Pinpoint the cell where the given text exists, returning its [x, y] midpoint coordinate. 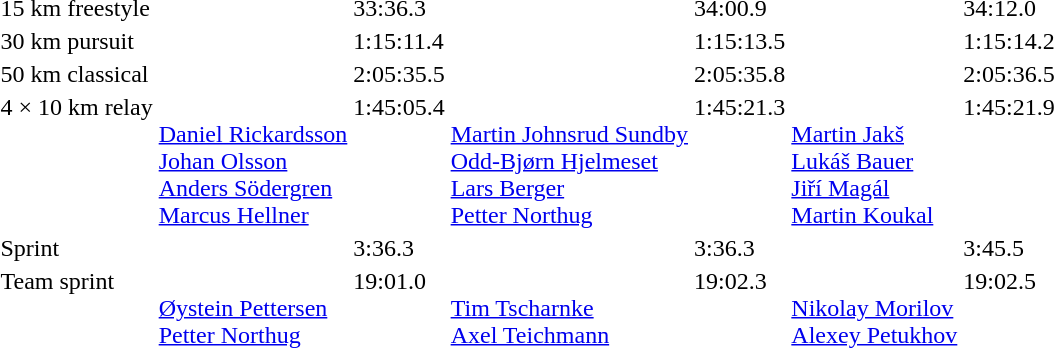
1:45:05.4 [399, 161]
Martin Johnsrud SundbyOdd-Bjørn HjelmesetLars BergerPetter Northug [569, 161]
1:15:13.5 [739, 41]
1:15:11.4 [399, 41]
Daniel RickardssonJohan OlssonAnders SödergrenMarcus Hellner [253, 161]
Martin JakšLukáš BauerJiří MagálMartin Koukal [874, 161]
2:05:35.8 [739, 74]
2:05:35.5 [399, 74]
1:45:21.3 [739, 161]
